Capture the cell that displays the provided text and extract its (x, y) central coordinate. 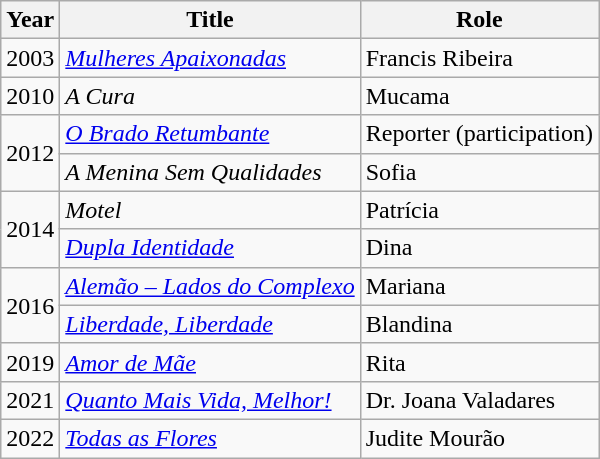
Judite Mourão (479, 438)
Motel (210, 210)
O Brado Retumbante (210, 134)
Blandina (479, 324)
Year (30, 20)
A Cura (210, 96)
2014 (30, 229)
Alemão – Lados do Complexo (210, 286)
Todas as Flores (210, 438)
2012 (30, 153)
Title (210, 20)
A Menina Sem Qualidades (210, 172)
Dina (479, 248)
Rita (479, 362)
Mucama (479, 96)
Dr. Joana Valadares (479, 400)
Role (479, 20)
Reporter (participation) (479, 134)
Dupla Identidade (210, 248)
2019 (30, 362)
2016 (30, 305)
Mariana (479, 286)
Patrícia (479, 210)
Amor de Mãe (210, 362)
Quanto Mais Vida, Melhor! (210, 400)
2022 (30, 438)
2021 (30, 400)
Liberdade, Liberdade (210, 324)
Francis Ribeira (479, 58)
2003 (30, 58)
2010 (30, 96)
Mulheres Apaixonadas (210, 58)
Sofia (479, 172)
